Return [x, y] of the center of cell containing provided text 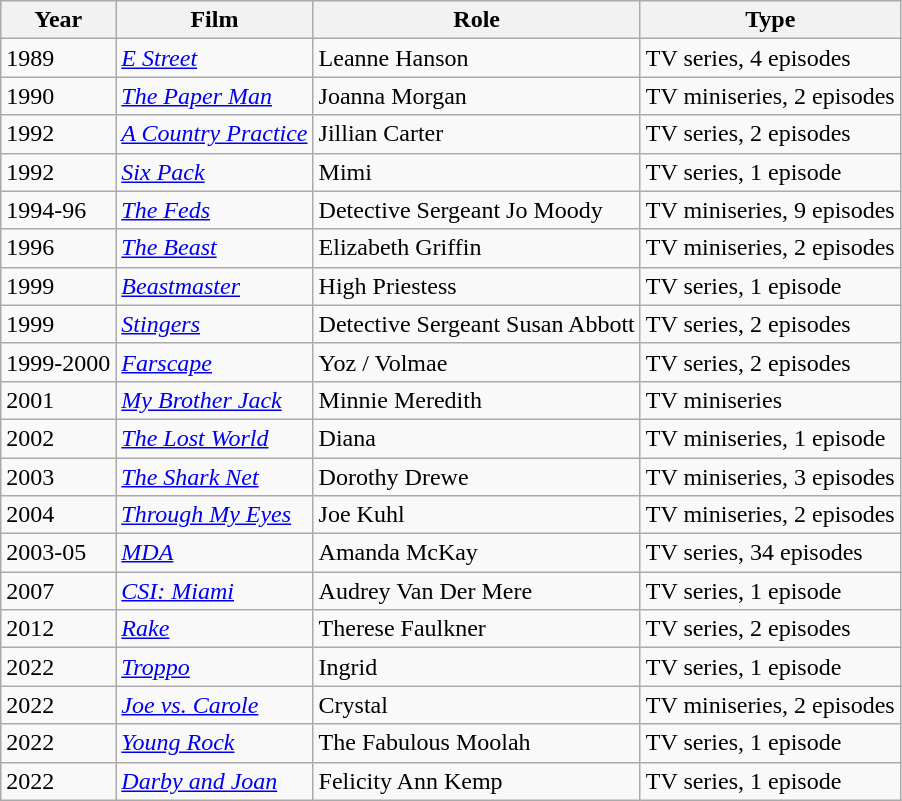
2003-05 [58, 553]
Elizabeth Griffin [476, 248]
1996 [58, 248]
Leanne Hanson [476, 58]
Year [58, 20]
A Country Practice [214, 134]
TV miniseries [770, 400]
Through My Eyes [214, 515]
Dorothy Drewe [476, 477]
Mimi [476, 172]
Diana [476, 438]
Film [214, 20]
2004 [58, 515]
Rake [214, 629]
Type [770, 20]
Jillian Carter [476, 134]
2012 [58, 629]
2003 [58, 477]
1999-2000 [58, 362]
Minnie Meredith [476, 400]
Crystal [476, 705]
Beastmaster [214, 286]
2001 [58, 400]
Felicity Ann Kemp [476, 781]
Ingrid [476, 667]
The Feds [214, 210]
The Paper Man [214, 96]
Young Rock [214, 743]
Troppo [214, 667]
Amanda McKay [476, 553]
TV miniseries, 1 episode [770, 438]
1989 [58, 58]
Farscape [214, 362]
TV miniseries, 3 episodes [770, 477]
My Brother Jack [214, 400]
The Beast [214, 248]
CSI: Miami [214, 591]
Audrey Van Der Mere [476, 591]
MDA [214, 553]
The Fabulous Moolah [476, 743]
TV series, 34 episodes [770, 553]
Joe Kuhl [476, 515]
Detective Sergeant Susan Abbott [476, 324]
E Street [214, 58]
Joe vs. Carole [214, 705]
Detective Sergeant Jo Moody [476, 210]
Joanna Morgan [476, 96]
TV series, 4 episodes [770, 58]
2007 [58, 591]
2002 [58, 438]
Stingers [214, 324]
TV miniseries, 9 episodes [770, 210]
Six Pack [214, 172]
High Priestess [476, 286]
Yoz / Volmae [476, 362]
The Shark Net [214, 477]
1994-96 [58, 210]
The Lost World [214, 438]
1990 [58, 96]
Role [476, 20]
Therese Faulkner [476, 629]
Darby and Joan [214, 781]
